Capture the cell that displays the provided text and extract its [x, y] central coordinate. 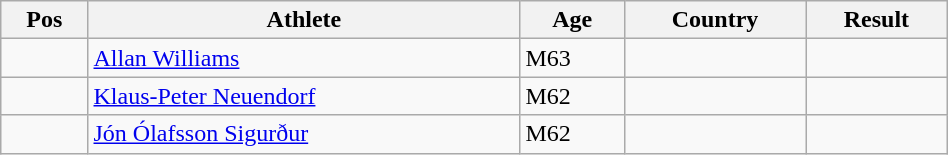
Age [572, 20]
Allan Williams [304, 58]
Jón Ólafsson Sigurður [304, 134]
Athlete [304, 20]
Pos [44, 20]
M63 [572, 58]
Result [877, 20]
Klaus-Peter Neuendorf [304, 96]
Country [714, 20]
